Scan for the cell matching the given text and deliver its [x, y] coordinate at center. 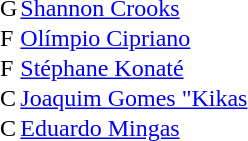
Stéphane Konaté [134, 68]
C [8, 98]
Joaquim Gomes "Kikas [134, 98]
Olímpio Cipriano [134, 38]
